Detect which cell encompasses the target text, then output its (X, Y) center coordinate. 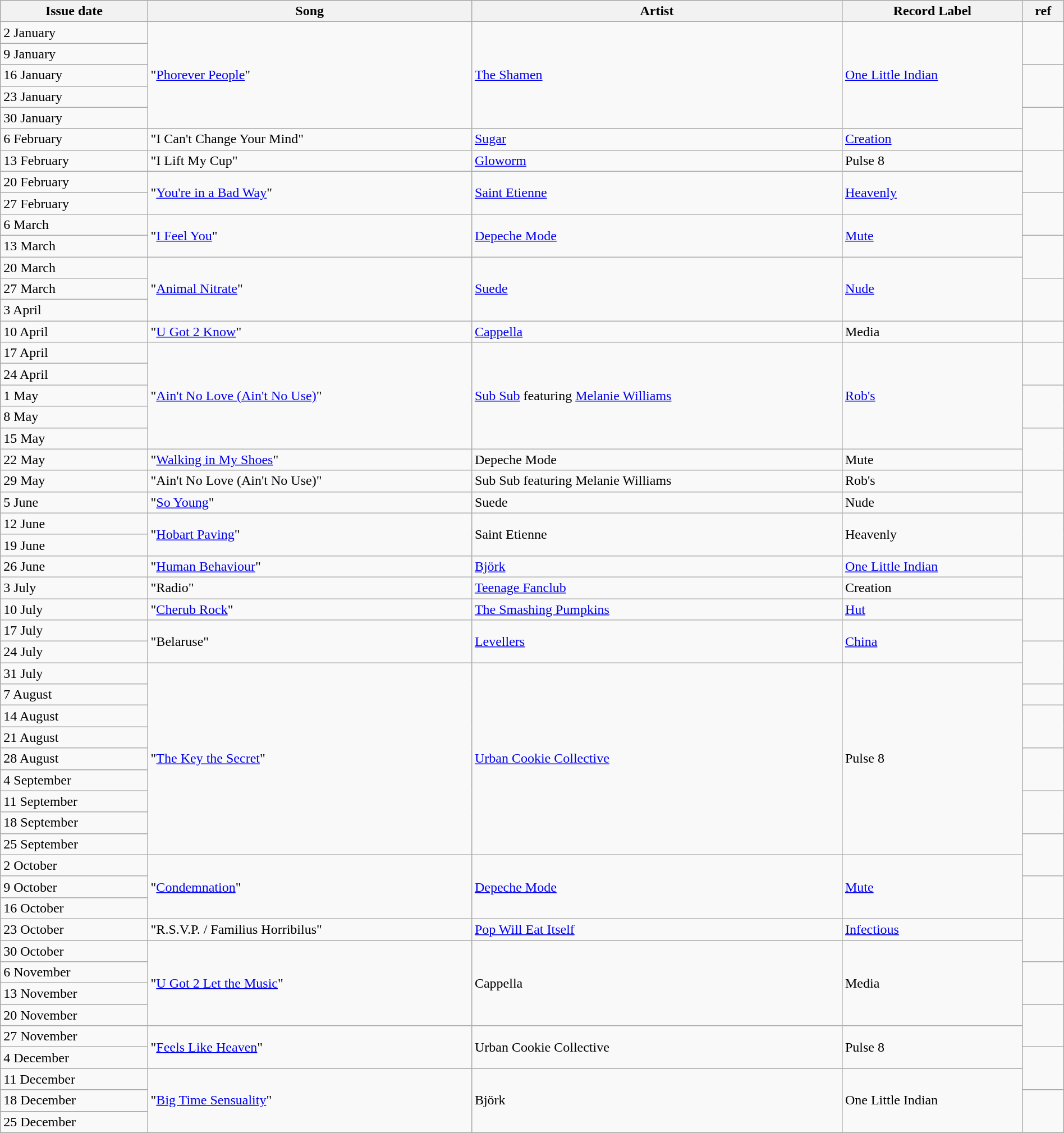
Issue date (74, 11)
Record Label (932, 11)
"So Young" (310, 502)
"R.S.V.P. / Familius Horribilus" (310, 929)
"Belaruse" (310, 641)
6 November (74, 973)
"Walking in My Shoes" (310, 460)
13 March (74, 246)
"Human Behaviour" (310, 566)
"I Feel You" (310, 235)
"Feels Like Heaven" (310, 1047)
12 June (74, 524)
27 March (74, 289)
"Animal Nitrate" (310, 289)
21 August (74, 737)
Pop Will Eat Itself (657, 929)
7 August (74, 695)
"U Got 2 Let the Music" (310, 983)
20 November (74, 1015)
Gloworm (657, 160)
9 October (74, 887)
27 November (74, 1036)
2 October (74, 865)
28 August (74, 759)
"Cherub Rock" (310, 609)
10 April (74, 332)
16 October (74, 908)
16 January (74, 75)
1 May (74, 396)
11 September (74, 801)
4 December (74, 1058)
14 August (74, 716)
23 January (74, 97)
ref (1043, 11)
23 October (74, 929)
3 July (74, 588)
The Shamen (657, 75)
30 January (74, 118)
19 June (74, 545)
22 May (74, 460)
"Radio" (310, 588)
Hut (932, 609)
6 March (74, 224)
8 May (74, 417)
"I Lift My Cup" (310, 160)
24 April (74, 374)
"I Can't Change Your Mind" (310, 139)
20 February (74, 182)
"Hobart Paving" (310, 534)
9 January (74, 54)
17 April (74, 353)
"Phorever People" (310, 75)
13 November (74, 994)
18 September (74, 823)
Infectious (932, 929)
5 June (74, 502)
"Big Time Sensuality" (310, 1100)
26 June (74, 566)
The Smashing Pumpkins (657, 609)
24 July (74, 652)
Song (310, 11)
4 September (74, 780)
11 December (74, 1079)
30 October (74, 951)
13 February (74, 160)
17 July (74, 631)
27 February (74, 203)
20 March (74, 268)
"U Got 2 Know" (310, 332)
15 May (74, 438)
Teenage Fanclub (657, 588)
29 May (74, 481)
25 September (74, 844)
China (932, 641)
"You're in a Bad Way" (310, 192)
25 December (74, 1122)
Artist (657, 11)
Levellers (657, 641)
"Condemnation" (310, 887)
6 February (74, 139)
2 January (74, 33)
18 December (74, 1100)
Sugar (657, 139)
3 April (74, 310)
31 July (74, 673)
"The Key the Secret" (310, 759)
10 July (74, 609)
